Return the (x, y) coordinate for the center point of the cell that contains the specified text.  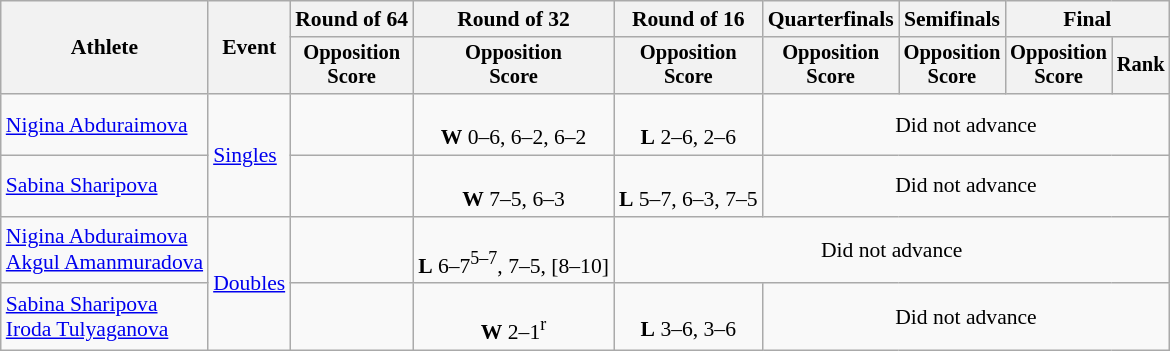
Rank (1141, 66)
Sabina SharipovaIroda Tulyaganova (104, 318)
Sabina Sharipova (104, 186)
Quarterfinals (831, 19)
W 2–1r (514, 318)
Athlete (104, 48)
Singles (249, 155)
Round of 32 (514, 19)
Round of 64 (352, 19)
Final (1087, 19)
Doubles (249, 284)
L 6–75–7, 7–5, [8–10] (514, 250)
Round of 16 (688, 19)
Nigina AbduraimovaAkgul Amanmuradova (104, 250)
W 7–5, 6–3 (514, 186)
L 2–6, 2–6 (688, 124)
Semifinals (952, 19)
L 5–7, 6–3, 7–5 (688, 186)
L 3–6, 3–6 (688, 318)
Nigina Abduraimova (104, 124)
Event (249, 48)
W 0–6, 6–2, 6–2 (514, 124)
